Find where the given text appears and provide that cell's center as [X, Y] coordinate. 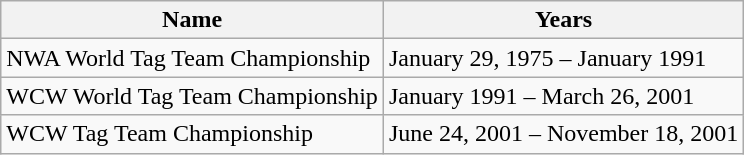
June 24, 2001 – November 18, 2001 [563, 134]
Name [192, 20]
Years [563, 20]
WCW Tag Team Championship [192, 134]
January 29, 1975 – January 1991 [563, 58]
NWA World Tag Team Championship [192, 58]
January 1991 – March 26, 2001 [563, 96]
WCW World Tag Team Championship [192, 96]
